Find where the given text appears and provide that cell's center as [x, y] coordinate. 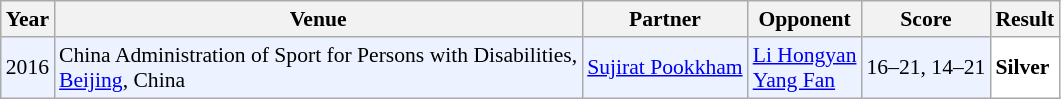
China Administration of Sport for Persons with Disabilities,Beijing, China [318, 68]
Score [926, 19]
Result [1024, 19]
Venue [318, 19]
2016 [28, 68]
Sujirat Pookkham [664, 68]
Partner [664, 19]
Li Hongyan Yang Fan [805, 68]
Silver [1024, 68]
Year [28, 19]
Opponent [805, 19]
16–21, 14–21 [926, 68]
